Return the [x, y] coordinate for the center point of the cell that contains the specified text.  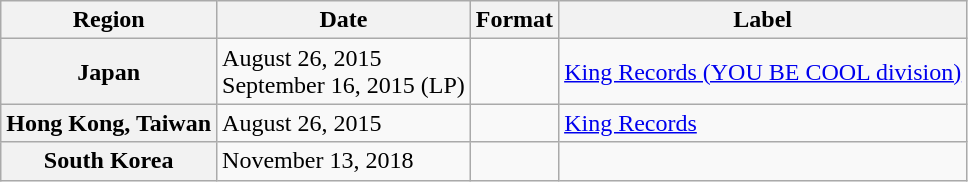
South Korea [109, 161]
August 26, 2015 [344, 123]
Japan [109, 72]
King Records [763, 123]
Format [514, 20]
Region [109, 20]
King Records (YOU BE COOL division) [763, 72]
Hong Kong, Taiwan [109, 123]
Label [763, 20]
Date [344, 20]
November 13, 2018 [344, 161]
August 26, 2015September 16, 2015 (LP) [344, 72]
